Output the [x, y] coordinate of the center of the cell containing the given text.  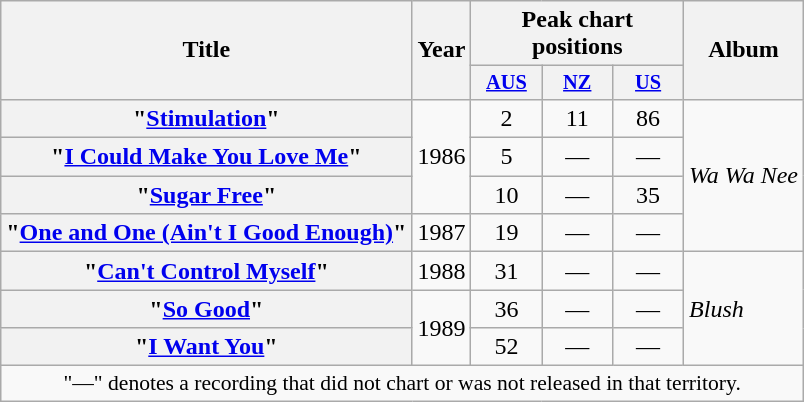
1987 [442, 233]
31 [506, 271]
10 [506, 195]
"Sugar Free" [206, 195]
"I Could Make You Love Me" [206, 157]
36 [506, 309]
5 [506, 157]
Peak chart positions [578, 34]
19 [506, 233]
Year [442, 50]
"I Want You" [206, 347]
US [648, 83]
2 [506, 118]
Title [206, 50]
"So Good" [206, 309]
52 [506, 347]
1986 [442, 156]
"One and One (Ain't I Good Enough)" [206, 233]
"Stimulation" [206, 118]
NZ [578, 83]
Album [744, 50]
"—" denotes a recording that did not chart or was not released in that territory. [402, 384]
11 [578, 118]
AUS [506, 83]
Wa Wa Nee [744, 175]
1989 [442, 328]
1988 [442, 271]
86 [648, 118]
"Can't Control Myself" [206, 271]
Blush [744, 309]
35 [648, 195]
